Find where the given text appears and provide that cell's center as [X, Y] coordinate. 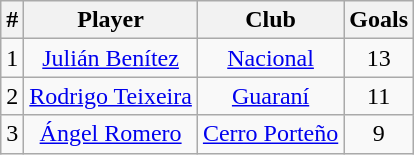
9 [379, 134]
13 [379, 58]
1 [12, 58]
Club [270, 20]
Player [111, 20]
11 [379, 96]
Goals [379, 20]
Guaraní [270, 96]
# [12, 20]
2 [12, 96]
Julián Benítez [111, 58]
Ángel Romero [111, 134]
Rodrigo Teixeira [111, 96]
3 [12, 134]
Nacional [270, 58]
Cerro Porteño [270, 134]
